For the text-containing cell, return its midpoint in [x, y] coordinate format. 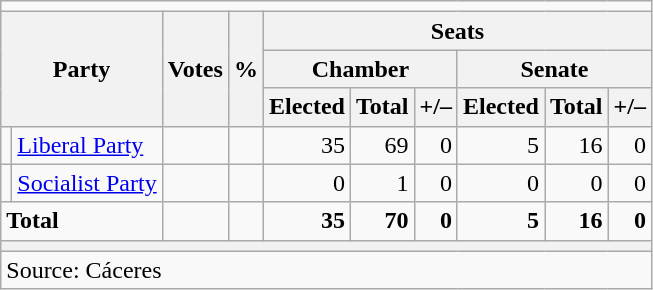
Votes [195, 69]
Senate [554, 69]
Chamber [360, 69]
70 [383, 221]
% [246, 69]
Party [82, 69]
Liberal Party [87, 145]
1 [383, 183]
Socialist Party [87, 183]
69 [383, 145]
Source: Cáceres [326, 270]
Seats [457, 31]
